Return [X, Y] of the center of cell containing provided text 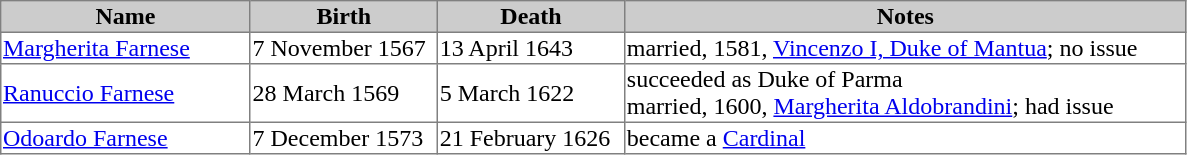
Odoardo Farnese [126, 138]
7 December 1573 [344, 138]
28 March 1569 [344, 93]
Name [126, 17]
Margherita Farnese [126, 48]
became a Cardinal [906, 138]
7 November 1567 [344, 48]
succeeded as Duke of Parmamarried, 1600, Margherita Aldobrandini; had issue [906, 93]
Ranuccio Farnese [126, 93]
Death [530, 17]
13 April 1643 [530, 48]
21 February 1626 [530, 138]
married, 1581, Vincenzo I, Duke of Mantua; no issue [906, 48]
Notes [906, 17]
5 March 1622 [530, 93]
Birth [344, 17]
